Pinpoint the cell where the given text exists, returning its [X, Y] midpoint coordinate. 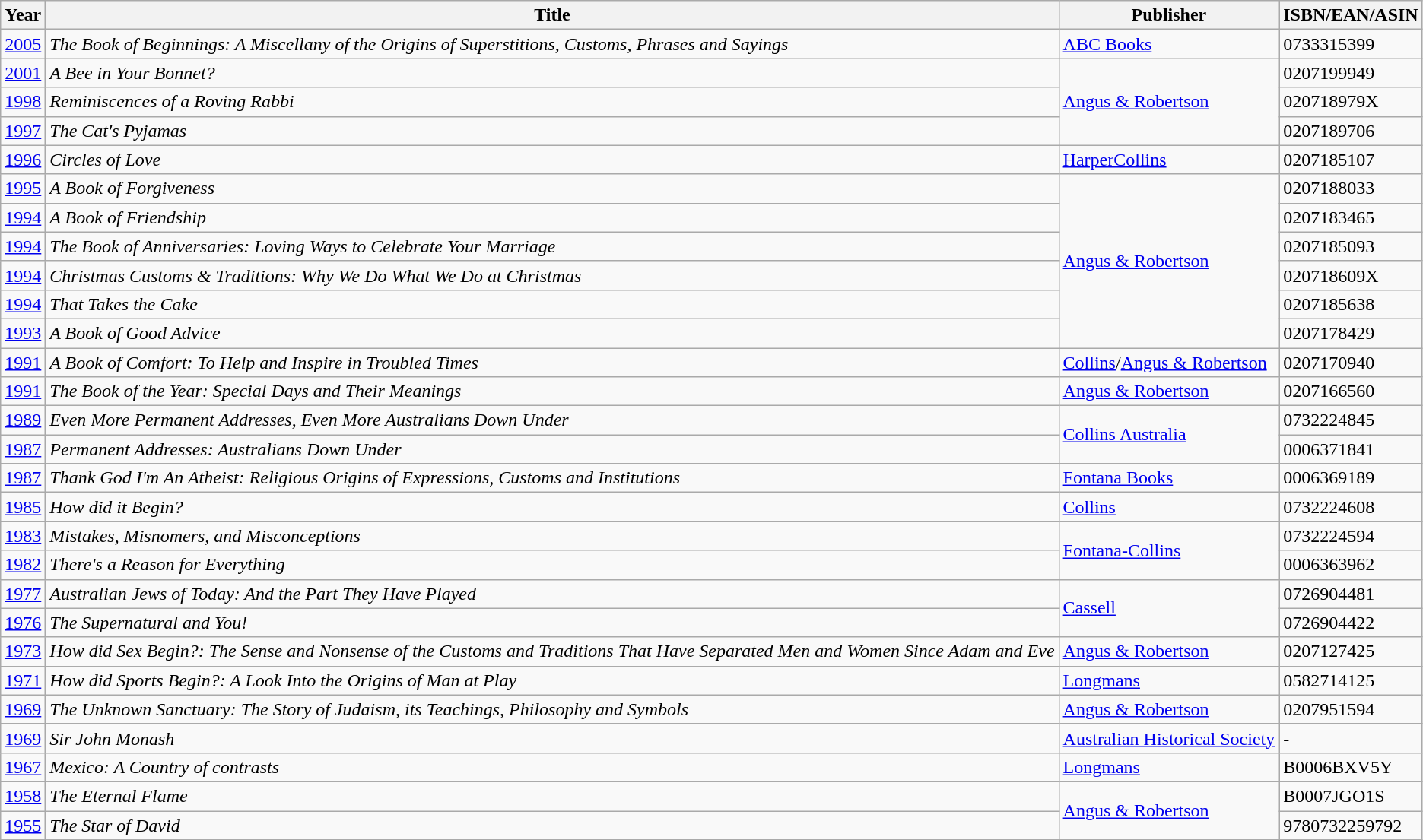
The Supernatural and You! [552, 623]
0207199949 [1351, 73]
A Book of Comfort: To Help and Inspire in Troubled Times [552, 363]
ISBN/EAN/ASIN [1351, 15]
020718609X [1351, 275]
0733315399 [1351, 44]
How did Sports Begin?: A Look Into the Origins of Man at Play [552, 680]
0207127425 [1351, 651]
1967 [23, 767]
The Book of Beginnings: A Miscellany of the Origins of Superstitions, Customs, Phrases and Sayings [552, 44]
1995 [23, 189]
Mexico: A Country of contrasts [552, 767]
Thank God I'm An Atheist: Religious Origins of Expressions, Customs and Institutions [552, 478]
1976 [23, 623]
0732224845 [1351, 420]
That Takes the Cake [552, 304]
The Book of the Year: Special Days and Their Meanings [552, 391]
1977 [23, 594]
- [1351, 738]
1997 [23, 131]
0207188033 [1351, 189]
0732224608 [1351, 507]
B0006BXV5Y [1351, 767]
A Book of Forgiveness [552, 189]
0006371841 [1351, 449]
HarperCollins [1169, 160]
2005 [23, 44]
How did it Begin? [552, 507]
Collins [1169, 507]
1955 [23, 825]
The Unknown Sanctuary: The Story of Judaism, its Teachings, Philosophy and Symbols [552, 709]
Collins/Angus & Robertson [1169, 363]
Fontana Books [1169, 478]
How did Sex Begin?: The Sense and Nonsense of the Customs and Traditions That Have Separated Men and Women Since Adam and Eve [552, 651]
Sir John Monash [552, 738]
0726904481 [1351, 594]
Cassell [1169, 608]
0207185107 [1351, 160]
0207170940 [1351, 363]
0207185638 [1351, 304]
There's a Reason for Everything [552, 565]
9780732259792 [1351, 825]
Australian Historical Society [1169, 738]
0006369189 [1351, 478]
B0007JGO1S [1351, 796]
0207183465 [1351, 217]
1983 [23, 536]
1958 [23, 796]
Reminiscences of a Roving Rabbi [552, 102]
0207178429 [1351, 333]
1982 [23, 565]
0582714125 [1351, 680]
0207951594 [1351, 709]
0207166560 [1351, 391]
Year [23, 15]
Collins Australia [1169, 435]
Mistakes, Misnomers, and Misconceptions [552, 536]
A Bee in Your Bonnet? [552, 73]
Australian Jews of Today: And the Part They Have Played [552, 594]
The Star of David [552, 825]
020718979X [1351, 102]
Circles of Love [552, 160]
Title [552, 15]
1998 [23, 102]
Even More Permanent Addresses, Even More Australians Down Under [552, 420]
0006363962 [1351, 565]
1973 [23, 651]
0732224594 [1351, 536]
The Cat's Pyjamas [552, 131]
A Book of Friendship [552, 217]
The Eternal Flame [552, 796]
1985 [23, 507]
0207185093 [1351, 246]
0726904422 [1351, 623]
Permanent Addresses: Australians Down Under [552, 449]
2001 [23, 73]
Publisher [1169, 15]
ABC Books [1169, 44]
1989 [23, 420]
Fontana-Collins [1169, 550]
1996 [23, 160]
1993 [23, 333]
The Book of Anniversaries: Loving Ways to Celebrate Your Marriage [552, 246]
0207189706 [1351, 131]
A Book of Good Advice [552, 333]
1971 [23, 680]
Christmas Customs & Traditions: Why We Do What We Do at Christmas [552, 275]
